Locate the cell with the specified text and output its (x, y) center coordinate. 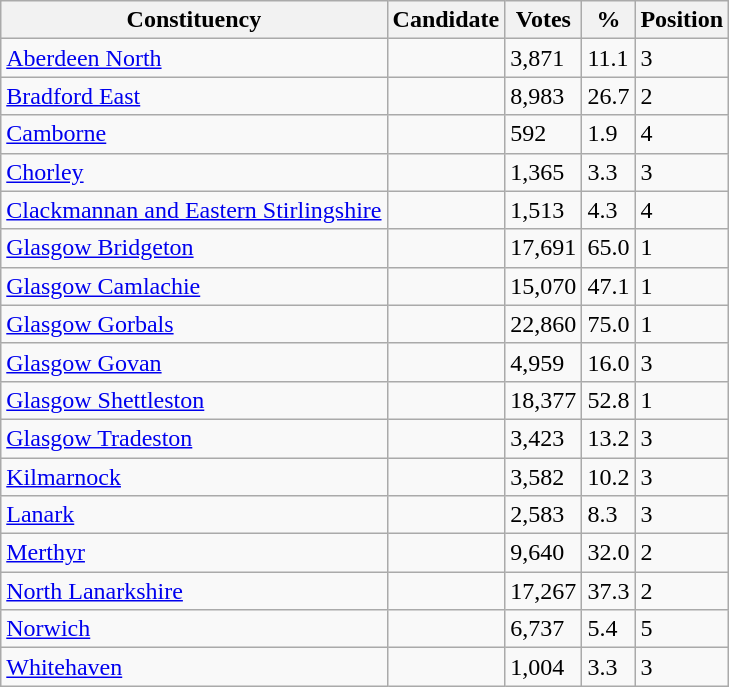
4,959 (544, 362)
North Lanarkshire (194, 591)
26.7 (608, 96)
592 (544, 134)
18,377 (544, 400)
Glasgow Shettleston (194, 400)
65.0 (608, 248)
16.0 (608, 362)
10.2 (608, 477)
52.8 (608, 400)
37.3 (608, 591)
Lanark (194, 515)
8.3 (608, 515)
4.3 (608, 210)
6,737 (544, 629)
Glasgow Camlachie (194, 286)
Candidate (446, 20)
Clackmannan and Eastern Stirlingshire (194, 210)
13.2 (608, 438)
Glasgow Gorbals (194, 324)
1,004 (544, 667)
Camborne (194, 134)
Glasgow Tradeston (194, 438)
% (608, 20)
5 (682, 629)
Constituency (194, 20)
8,983 (544, 96)
Merthyr (194, 553)
1,365 (544, 172)
17,267 (544, 591)
Bradford East (194, 96)
Aberdeen North (194, 58)
5.4 (608, 629)
3,871 (544, 58)
Whitehaven (194, 667)
Glasgow Bridgeton (194, 248)
Position (682, 20)
2,583 (544, 515)
75.0 (608, 324)
22,860 (544, 324)
32.0 (608, 553)
47.1 (608, 286)
11.1 (608, 58)
15,070 (544, 286)
17,691 (544, 248)
3,423 (544, 438)
Glasgow Govan (194, 362)
Kilmarnock (194, 477)
Votes (544, 20)
3,582 (544, 477)
Chorley (194, 172)
1,513 (544, 210)
Norwich (194, 629)
9,640 (544, 553)
1.9 (608, 134)
